From the cell containing the given text, extract its center point as [X, Y] coordinate. 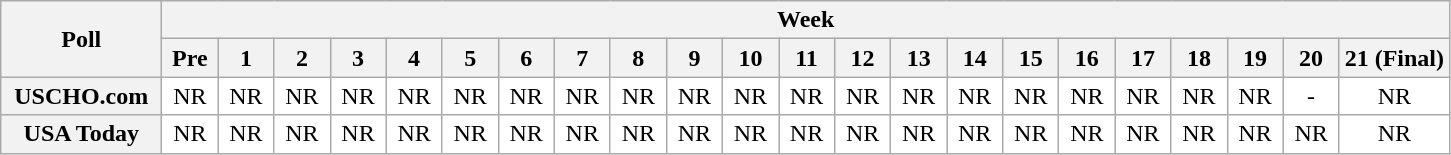
6 [526, 58]
Week [806, 20]
3 [358, 58]
10 [750, 58]
9 [694, 58]
Pre [190, 58]
Poll [82, 39]
13 [919, 58]
21 (Final) [1394, 58]
19 [1255, 58]
2 [302, 58]
14 [975, 58]
11 [806, 58]
12 [863, 58]
- [1311, 96]
16 [1087, 58]
17 [1143, 58]
USCHO.com [82, 96]
7 [582, 58]
4 [414, 58]
USA Today [82, 134]
1 [246, 58]
8 [638, 58]
15 [1031, 58]
20 [1311, 58]
18 [1199, 58]
5 [470, 58]
